Identify which cell holds the provided text, then report its [x, y] central coordinate. 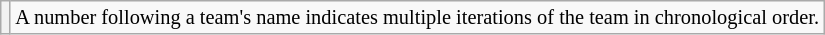
A number following a team's name indicates multiple iterations of the team in chronological order. [416, 17]
